Identify which cell holds the provided text, then report its (X, Y) central coordinate. 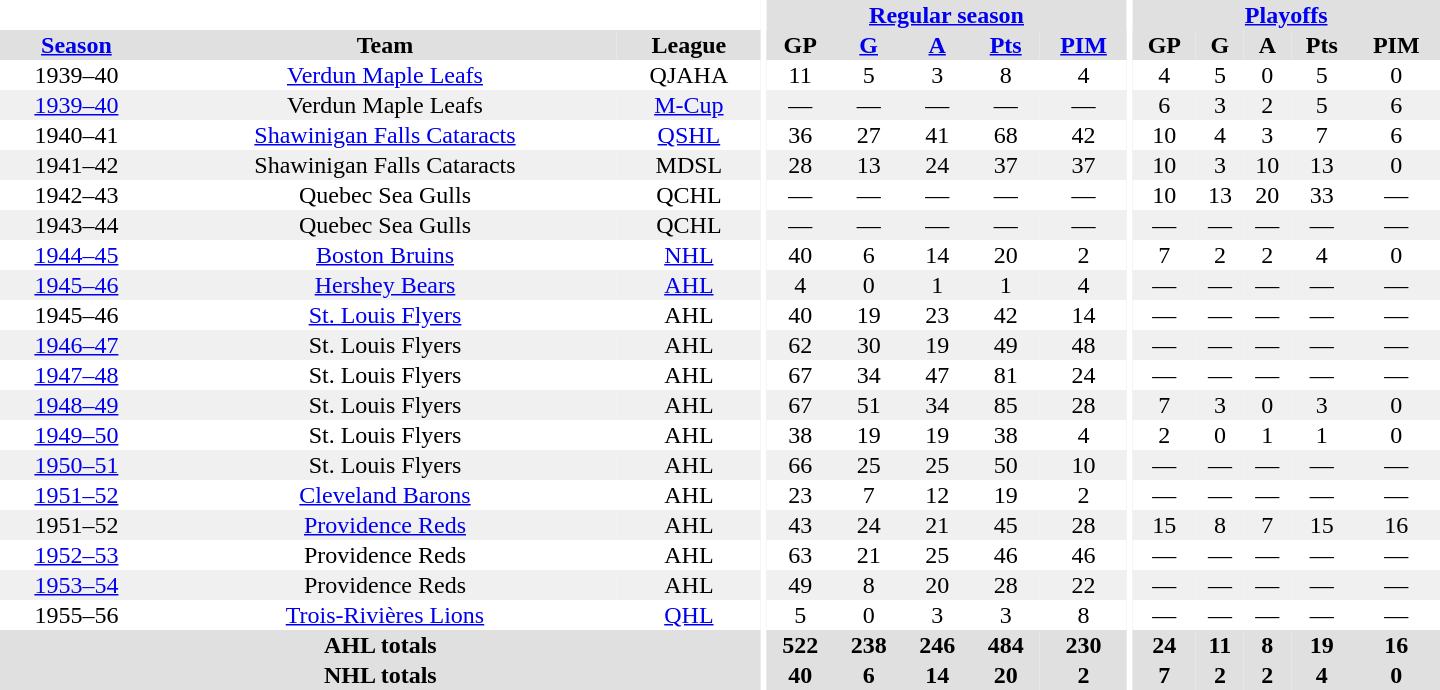
22 (1084, 585)
12 (938, 495)
66 (800, 465)
1953–54 (76, 585)
246 (938, 645)
68 (1006, 135)
MDSL (688, 165)
1943–44 (76, 225)
League (688, 45)
51 (868, 405)
45 (1006, 525)
1944–45 (76, 255)
1955–56 (76, 615)
43 (800, 525)
238 (868, 645)
1942–43 (76, 195)
Cleveland Barons (385, 495)
63 (800, 555)
1940–41 (76, 135)
48 (1084, 345)
1941–42 (76, 165)
33 (1322, 195)
1946–47 (76, 345)
NHL totals (380, 675)
Playoffs (1286, 15)
M-Cup (688, 105)
1949–50 (76, 435)
41 (938, 135)
NHL (688, 255)
1950–51 (76, 465)
Regular season (946, 15)
30 (868, 345)
1948–49 (76, 405)
27 (868, 135)
AHL totals (380, 645)
522 (800, 645)
Trois-Rivières Lions (385, 615)
62 (800, 345)
230 (1084, 645)
85 (1006, 405)
47 (938, 375)
Team (385, 45)
Hershey Bears (385, 285)
Boston Bruins (385, 255)
36 (800, 135)
Season (76, 45)
81 (1006, 375)
1952–53 (76, 555)
1947–48 (76, 375)
QJAHA (688, 75)
QSHL (688, 135)
50 (1006, 465)
QHL (688, 615)
484 (1006, 645)
